Detect which cell encompasses the target text, then output its (X, Y) center coordinate. 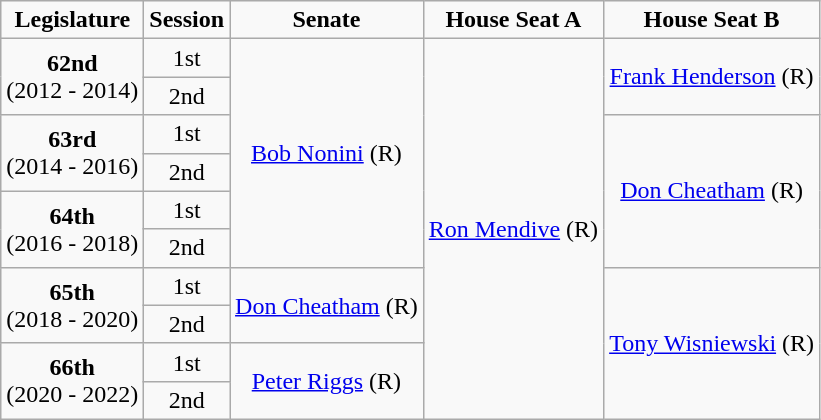
Session (187, 20)
66th (2020 - 2022) (72, 381)
65th (2018 - 2020) (72, 305)
Ron Mendive (R) (513, 230)
House Seat B (712, 20)
62nd (2012 - 2014) (72, 77)
Bob Nonini (R) (327, 153)
Senate (327, 20)
Frank Henderson (R) (712, 77)
Legislature (72, 20)
House Seat A (513, 20)
64th (2016 - 2018) (72, 229)
63rd (2014 - 2016) (72, 153)
Peter Riggs (R) (327, 381)
Tony Wisniewski (R) (712, 343)
